From the cell containing the given text, extract its center point as [X, Y] coordinate. 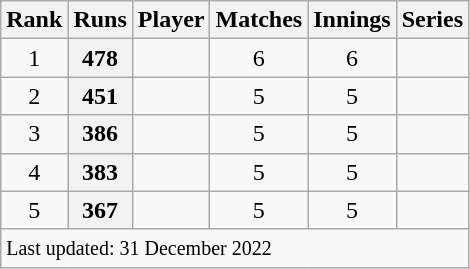
383 [100, 172]
3 [34, 134]
Rank [34, 20]
Player [171, 20]
2 [34, 96]
386 [100, 134]
478 [100, 58]
Matches [259, 20]
Last updated: 31 December 2022 [235, 248]
Series [432, 20]
Runs [100, 20]
4 [34, 172]
367 [100, 210]
Innings [352, 20]
451 [100, 96]
1 [34, 58]
